Provide the (X, Y) coordinate of the cell's center where the given text is located.  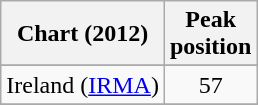
Chart (2012) (83, 34)
Ireland (IRMA) (83, 85)
Peakposition (210, 34)
57 (210, 85)
